Return (x, y) of the center of cell containing provided text 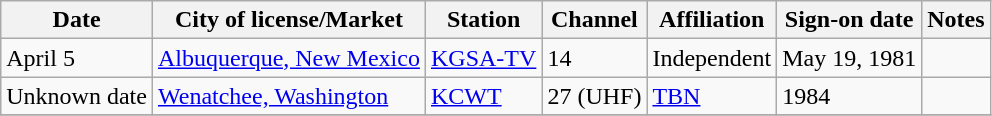
14 (594, 58)
City of license/Market (288, 20)
Station (483, 20)
1984 (850, 96)
KCWT (483, 96)
27 (UHF) (594, 96)
TBN (712, 96)
Wenatchee, Washington (288, 96)
Sign-on date (850, 20)
May 19, 1981 (850, 58)
Date (77, 20)
Notes (956, 20)
Affiliation (712, 20)
KGSA-TV (483, 58)
April 5 (77, 58)
Independent (712, 58)
Unknown date (77, 96)
Channel (594, 20)
Albuquerque, New Mexico (288, 58)
